Search for the cell housing the specified text and yield its [X, Y] center coordinate. 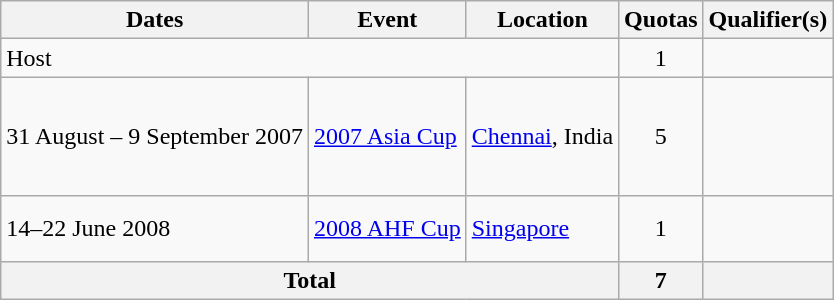
5 [661, 136]
Quotas [661, 20]
31 August – 9 September 2007 [155, 136]
Singapore [542, 228]
Qualifier(s) [768, 20]
Total [310, 280]
7 [661, 280]
Event [387, 20]
Location [542, 20]
14–22 June 2008 [155, 228]
Dates [155, 20]
Host [310, 58]
2007 Asia Cup [387, 136]
Chennai, India [542, 136]
2008 AHF Cup [387, 228]
